Locate the cell with the specified text and output its [X, Y] center coordinate. 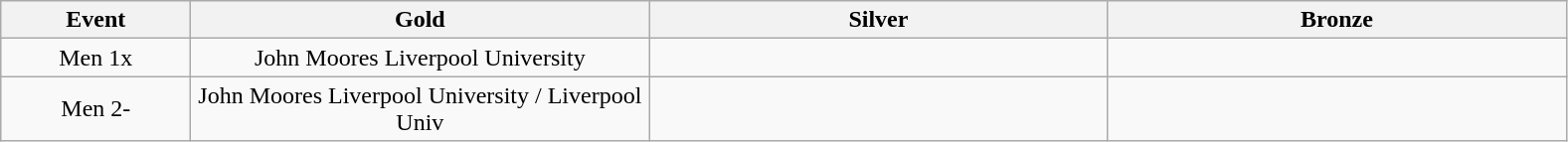
Bronze [1336, 20]
Gold [420, 20]
Men 1x [95, 58]
John Moores Liverpool University [420, 58]
Event [95, 20]
John Moores Liverpool University / Liverpool Univ [420, 109]
Silver [879, 20]
Men 2- [95, 109]
